Search for the cell housing the specified text and yield its (x, y) center coordinate. 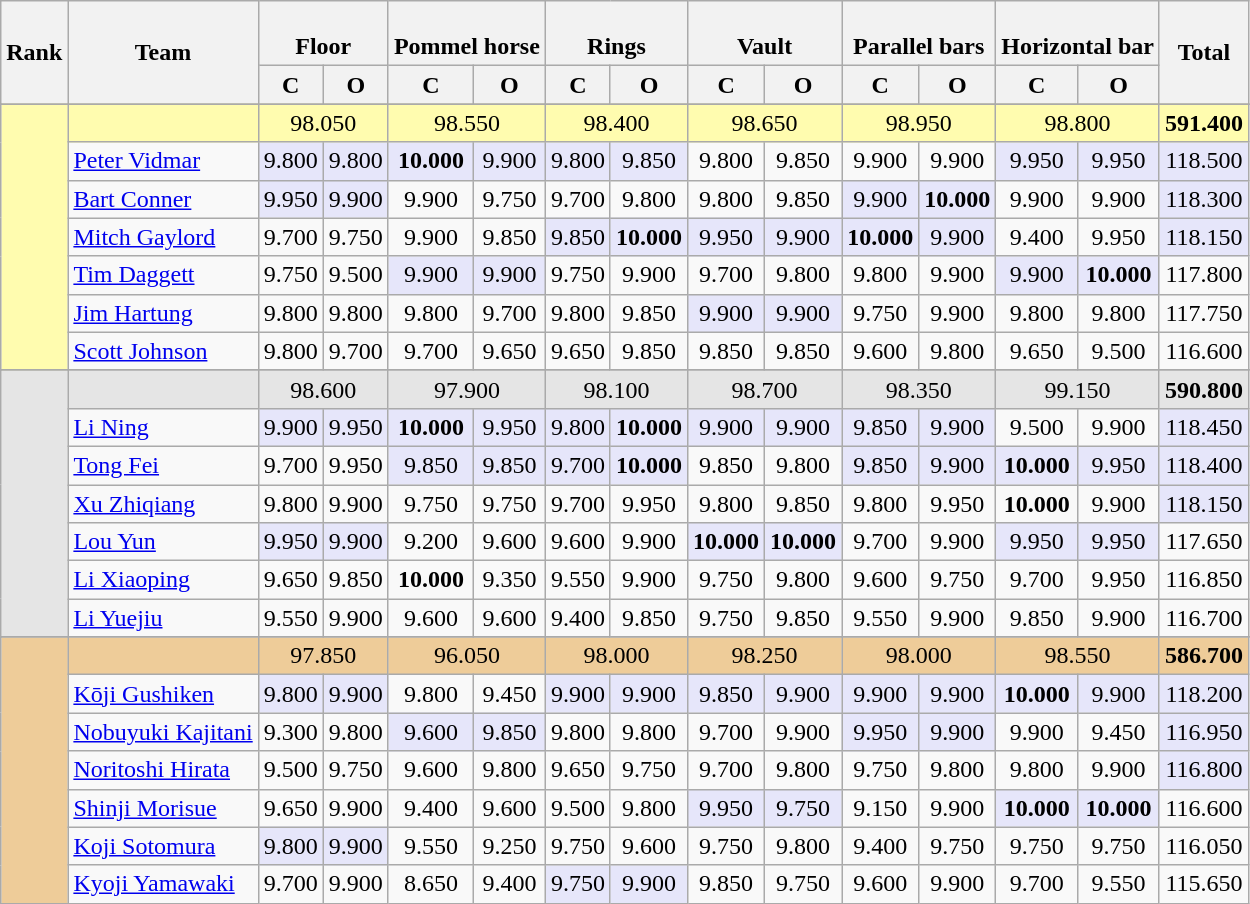
9.300 (290, 732)
118.300 (1204, 199)
99.150 (1078, 389)
116.050 (1204, 846)
96.050 (466, 656)
118.450 (1204, 427)
Shinji Morisue (163, 808)
98.400 (616, 123)
590.800 (1204, 389)
118.200 (1204, 694)
117.650 (1204, 542)
97.850 (323, 656)
116.950 (1204, 732)
118.400 (1204, 465)
117.750 (1204, 313)
Bart Conner (163, 199)
Floor (323, 34)
Koji Sotomura (163, 846)
586.700 (1204, 656)
116.800 (1204, 770)
115.650 (1204, 884)
98.800 (1078, 123)
98.250 (765, 656)
9.150 (880, 808)
591.400 (1204, 123)
Xu Zhiqiang (163, 503)
Kyoji Yamawaki (163, 884)
Kōji Gushiken (163, 694)
Nobuyuki Kajitani (163, 732)
98.050 (323, 123)
98.700 (765, 389)
116.850 (1204, 580)
Li Ning (163, 427)
97.900 (466, 389)
Li Xiaoping (163, 580)
Lou Yun (163, 542)
118.500 (1204, 161)
Peter Vidmar (163, 161)
Scott Johnson (163, 351)
98.600 (323, 389)
9.350 (509, 580)
Noritoshi Hirata (163, 770)
98.100 (616, 389)
Total (1204, 52)
116.700 (1204, 618)
Li Yuejiu (163, 618)
Horizontal bar (1078, 34)
Parallel bars (919, 34)
Team (163, 52)
98.650 (765, 123)
Mitch Gaylord (163, 237)
8.650 (430, 884)
Jim Hartung (163, 313)
Pommel horse (466, 34)
Tong Fei (163, 465)
98.950 (919, 123)
Vault (765, 34)
Tim Daggett (163, 275)
Rings (616, 34)
Rank (34, 52)
9.200 (430, 542)
98.350 (919, 389)
9.250 (509, 846)
117.800 (1204, 275)
